Pinpoint the cell where the given text exists, returning its (X, Y) midpoint coordinate. 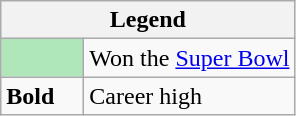
Won the Super Bowl (190, 58)
Bold (42, 96)
Career high (190, 96)
Legend (148, 20)
